Capture the cell that displays the provided text and extract its (x, y) central coordinate. 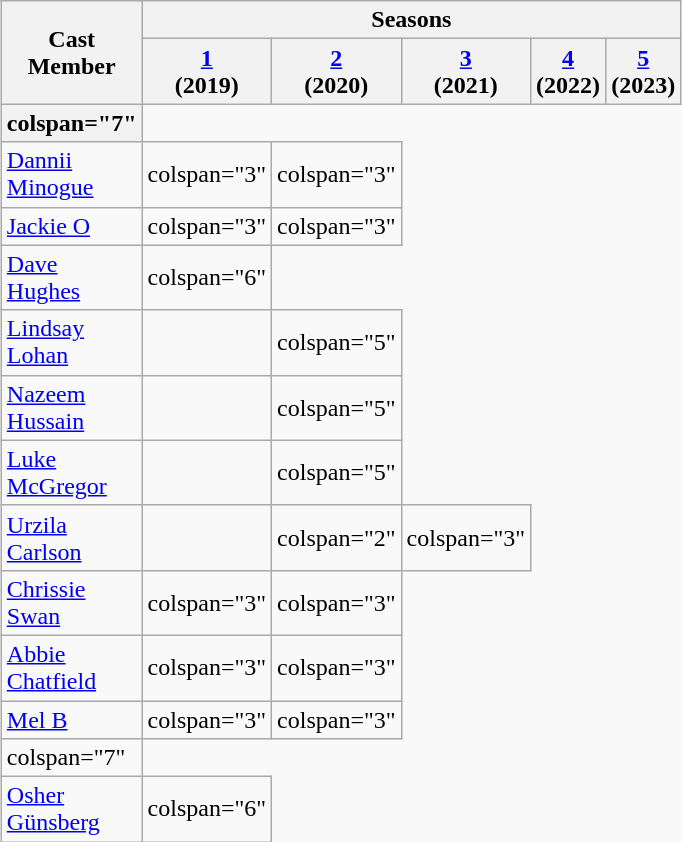
Seasons (412, 20)
3(2021) (466, 72)
2(2020) (337, 72)
1(2019) (207, 72)
Nazeem Hussain (72, 408)
Dannii Minogue (72, 174)
Luke McGregor (72, 472)
colspan="2" (337, 538)
Jackie O (72, 226)
Lindsay Lohan (72, 342)
Dave Hughes (72, 278)
Chrissie Swan (72, 602)
Mel B (72, 719)
Urzila Carlson (72, 538)
Abbie Chatfield (72, 668)
5(2023) (644, 72)
4(2022) (568, 72)
Cast Member (72, 52)
Osher Günsberg (72, 810)
